Scan for the cell matching the given text and deliver its [X, Y] coordinate at center. 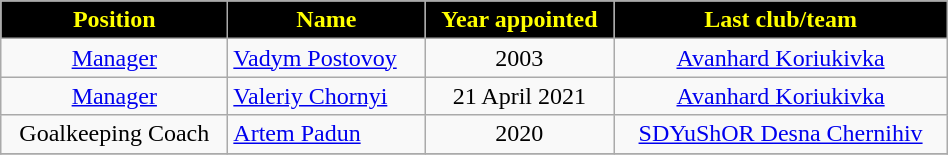
Position [114, 20]
2020 [520, 134]
Artem Padun [326, 134]
21 April 2021 [520, 96]
Year appointed [520, 20]
Last club/team [780, 20]
Vadym Postovoy [326, 58]
Goalkeeping Coach [114, 134]
Valeriy Chornyi [326, 96]
2003 [520, 58]
SDYuShOR Desna Chernihiv [780, 134]
Name [326, 20]
